Extract the [x, y] coordinate from the center of the cell holding the provided text.  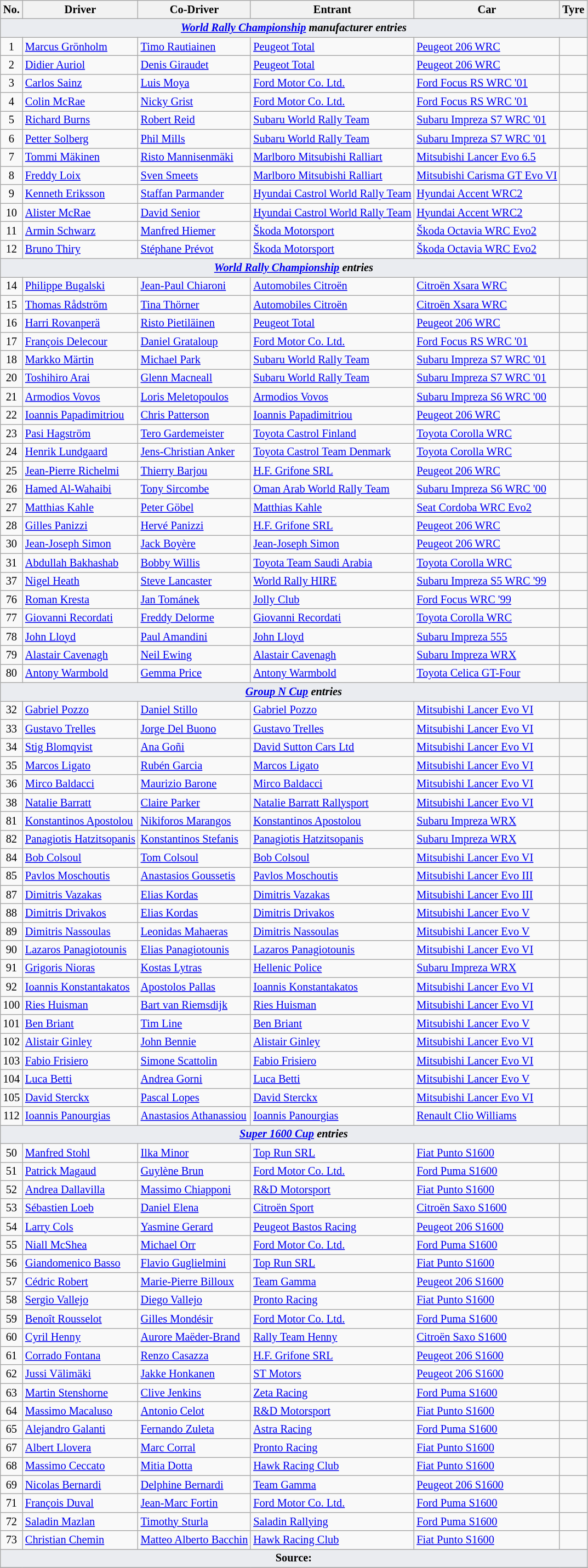
56 [12, 1263]
Bobby Willis [195, 563]
50 [12, 1153]
Colin McRae [80, 102]
Jorge Del Buono [195, 729]
59 [12, 1319]
ST Motors [332, 1374]
Loris Meletopoulos [195, 397]
Claire Parker [195, 803]
Benoît Rousselot [80, 1319]
Tim Line [195, 1023]
Car [487, 9]
Denis Giraudet [195, 65]
82 [12, 839]
Gilles Mondésir [195, 1319]
Nikiforos Marangos [195, 821]
64 [12, 1411]
Freddy Loix [80, 175]
Hellenic Police [332, 968]
Massimo Ceccato [80, 1466]
Luis Moya [195, 83]
Gemma Price [195, 673]
Diego Vallejo [195, 1300]
25 [12, 471]
24 [12, 452]
26 [12, 489]
Carlos Sainz [80, 83]
Maurizio Barone [195, 784]
81 [12, 821]
Harri Rovanperä [80, 323]
Oman Arab World Rally Team [332, 489]
103 [12, 1061]
Jens-Christian Anker [195, 452]
28 [12, 526]
Tommi Mäkinen [80, 157]
79 [12, 655]
15 [12, 305]
Mitia Dotta [195, 1466]
Cédric Robert [80, 1282]
90 [12, 950]
53 [12, 1208]
62 [12, 1374]
12 [12, 249]
François Delecour [80, 341]
Leonidas Mahaeras [195, 931]
Freddy Delorme [195, 618]
102 [12, 1042]
Daniel Grataloup [195, 341]
Peugeot Bastos Racing [332, 1227]
Yasmine Gerard [195, 1227]
36 [12, 784]
Bart van Riemsdijk [195, 1005]
Alister McRae [80, 213]
57 [12, 1282]
65 [12, 1429]
Manfred Stohl [80, 1153]
Natalie Barratt Rallysport [332, 803]
Patrick Magaud [80, 1171]
Saladin Rallying [332, 1521]
François Duval [80, 1503]
Elias Panagiotounis [195, 950]
Ilka Minor [195, 1153]
Renault Clio Williams [487, 1116]
Sébastien Loeb [80, 1208]
Daniel Stillo [195, 710]
Subaru Impreza 555 [487, 637]
35 [12, 765]
Andrea Gorni [195, 1079]
Tero Gardemeister [195, 433]
58 [12, 1300]
Philippe Bugalski [80, 286]
Nicolas Bernardi [80, 1485]
84 [12, 858]
63 [12, 1393]
Marc Corral [195, 1448]
Timothy Sturla [195, 1521]
100 [12, 1005]
1 [12, 47]
Ford Focus WRC '99 [487, 599]
21 [12, 397]
Jean-Pierre Richelmi [80, 471]
Fernando Zuleta [195, 1429]
Timo Rautiainen [195, 47]
Mitsubishi Carisma GT Evo VI [487, 175]
101 [12, 1023]
17 [12, 341]
Andrea Dallavilla [80, 1189]
38 [12, 803]
Toyota Team Saudi Arabia [332, 563]
Jan Tománek [195, 599]
Nicky Grist [195, 102]
Jack Boyère [195, 544]
Rubén Garcia [195, 765]
7 [12, 157]
77 [12, 618]
5 [12, 120]
Source: [294, 1558]
Super 1600 Cup entries [294, 1134]
Rally Team Henny [332, 1337]
Risto Pietiläinen [195, 323]
Armin Schwarz [80, 231]
Didier Auriol [80, 65]
David Sutton Cars Ltd [332, 747]
72 [12, 1521]
23 [12, 433]
Grigoris Nioras [80, 968]
11 [12, 231]
105 [12, 1097]
Stéphane Prévot [195, 249]
Gilles Panizzi [80, 526]
Niall McShea [80, 1245]
Martin Stenshorne [80, 1393]
Roman Kresta [80, 599]
Seat Cordoba WRC Evo2 [487, 507]
World Rally HIRE [332, 581]
Markko Märtin [80, 360]
Sven Smeets [195, 175]
Steve Lancaster [195, 581]
Anastasios Goussetis [195, 876]
Clive Jenkins [195, 1393]
Peter Göbel [195, 507]
Pasi Hagström [80, 433]
71 [12, 1503]
Bruno Thiry [80, 249]
Petter Solberg [80, 139]
Tony Sircombe [195, 489]
Chris Patterson [195, 415]
Zeta Racing [332, 1393]
69 [12, 1485]
Kostas Lytras [195, 968]
Phil Mills [195, 139]
Group N Cup entries [294, 692]
Albert Llovera [80, 1448]
Thomas Rådström [80, 305]
33 [12, 729]
World Rally Championship manufacturer entries [294, 28]
16 [12, 323]
Simone Scattolin [195, 1061]
89 [12, 931]
Alejandro Galanti [80, 1429]
85 [12, 876]
4 [12, 102]
Flavio Guglielmini [195, 1263]
Astra Racing [332, 1429]
104 [12, 1079]
Delphine Bernardi [195, 1485]
Renzo Casazza [195, 1355]
6 [12, 139]
67 [12, 1448]
Glenn Macneall [195, 378]
Massimo Chiapponi [195, 1189]
Toshihiro Arai [80, 378]
David Senior [195, 213]
Richard Burns [80, 120]
112 [12, 1116]
91 [12, 968]
Hamed Al-Wahaibi [80, 489]
52 [12, 1189]
Ana Goñi [195, 747]
Apostolos Pallas [195, 987]
Matteo Alberto Bacchin [195, 1540]
Aurore Maëder-Brand [195, 1337]
Toyota Celica GT-Four [487, 673]
Christian Chemin [80, 1540]
60 [12, 1337]
61 [12, 1355]
31 [12, 563]
Massimo Macaluso [80, 1411]
Sergio Vallejo [80, 1300]
78 [12, 637]
51 [12, 1171]
Toyota Castrol Finland [332, 433]
Daniel Elena [195, 1208]
30 [12, 544]
Corrado Fontana [80, 1355]
Saladin Mazlan [80, 1521]
Toyota Castrol Team Denmark [332, 452]
Jolly Club [332, 599]
34 [12, 747]
92 [12, 987]
Giandomenico Basso [80, 1263]
68 [12, 1466]
Abdullah Bakhashab [80, 563]
Marcus Grönholm [80, 47]
10 [12, 213]
73 [12, 1540]
No. [12, 9]
Marie-Pierre Billoux [195, 1282]
87 [12, 895]
Jussi Välimäki [80, 1374]
18 [12, 360]
Guylène Brun [195, 1171]
55 [12, 1245]
37 [12, 581]
Hervé Panizzi [195, 526]
Michael Orr [195, 1245]
Paul Amandini [195, 637]
3 [12, 83]
Staffan Parmander [195, 194]
Robert Reid [195, 120]
Jean-Marc Fortin [195, 1503]
Nigel Heath [80, 581]
Subaru Impreza S5 WRC '99 [487, 581]
Co-Driver [195, 9]
Natalie Barratt [80, 803]
9 [12, 194]
Tyre [573, 9]
20 [12, 378]
Jean-Paul Chiaroni [195, 286]
John Bennie [195, 1042]
Mitsubishi Lancer Evo 6.5 [487, 157]
54 [12, 1227]
Pascal Lopes [195, 1097]
Antonio Celot [195, 1411]
Larry Cols [80, 1227]
Citroën Sport [332, 1208]
Risto Mannisenmäki [195, 157]
Tina Thörner [195, 305]
Michael Park [195, 360]
80 [12, 673]
32 [12, 710]
Cyril Henny [80, 1337]
Konstantinos Stefanis [195, 839]
Driver [80, 9]
Stig Blomqvist [80, 747]
27 [12, 507]
Manfred Hiemer [195, 231]
88 [12, 913]
Thierry Barjou [195, 471]
World Rally Championship entries [294, 268]
Henrik Lundgaard [80, 452]
8 [12, 175]
Anastasios Athanassiou [195, 1116]
Kenneth Eriksson [80, 194]
22 [12, 415]
2 [12, 65]
Entrant [332, 9]
Jakke Honkanen [195, 1374]
Tom Colsoul [195, 858]
14 [12, 286]
Neil Ewing [195, 655]
76 [12, 599]
